Output the (x, y) coordinate of the center of the cell containing the given text.  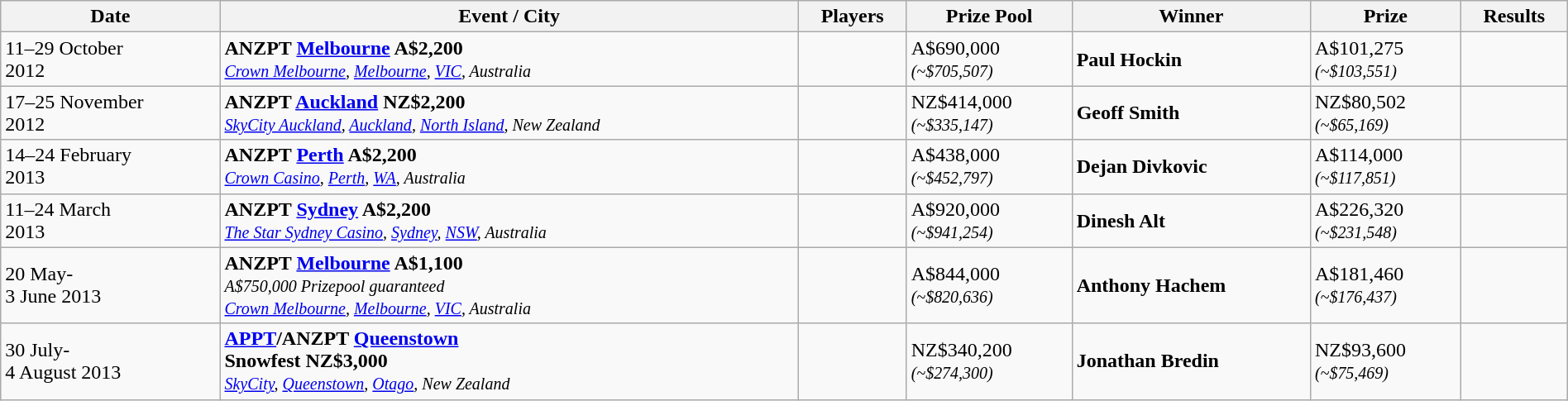
11–24 March2013 (111, 220)
NZ$340,200(~$274,300) (989, 361)
Anthony Hachem (1191, 285)
A$438,000(~$452,797) (989, 167)
A$181,460(~$176,437) (1385, 285)
Dinesh Alt (1191, 220)
A$844,000(~$820,636) (989, 285)
ANZPT Melbourne A$1,100A$750,000 Prizepool guaranteedCrown Melbourne, Melbourne, VIC, Australia (509, 285)
A$114,000(~$117,851) (1385, 167)
14–24 February2013 (111, 167)
Players (852, 17)
Date (111, 17)
30 July-4 August 2013 (111, 361)
A$101,275(~$103,551) (1385, 60)
Geoff Smith (1191, 112)
Paul Hockin (1191, 60)
NZ$93,600(~$75,469) (1385, 361)
ANZPT Melbourne A$2,200Crown Melbourne, Melbourne, VIC, Australia (509, 60)
ANZPT Sydney A$2,200The Star Sydney Casino, Sydney, NSW, Australia (509, 220)
Prize (1385, 17)
20 May-3 June 2013 (111, 285)
A$920,000(~$941,254) (989, 220)
Dejan Divkovic (1191, 167)
NZ$414,000(~$335,147) (989, 112)
17–25 November2012 (111, 112)
Results (1513, 17)
Event / City (509, 17)
11–29 October2012 (111, 60)
Jonathan Bredin (1191, 361)
Winner (1191, 17)
ANZPT Auckland NZ$2,200SkyCity Auckland, Auckland, North Island, New Zealand (509, 112)
ANZPT Perth A$2,200Crown Casino, Perth, WA, Australia (509, 167)
Prize Pool (989, 17)
NZ$80,502(~$65,169) (1385, 112)
APPT/ANZPT QueenstownSnowfest NZ$3,000SkyCity, Queenstown, Otago, New Zealand (509, 361)
A$690,000(~$705,507) (989, 60)
A$226,320(~$231,548) (1385, 220)
